Provide the (X, Y) coordinate of the cell's center where the given text is located.  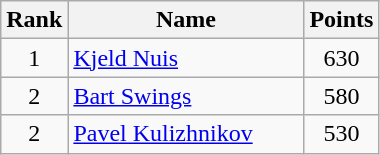
Points (342, 20)
530 (342, 134)
580 (342, 96)
Pavel Kulizhnikov (186, 134)
Name (186, 20)
Rank (34, 20)
1 (34, 58)
630 (342, 58)
Bart Swings (186, 96)
Kjeld Nuis (186, 58)
